Search for the cell housing the specified text and yield its [X, Y] center coordinate. 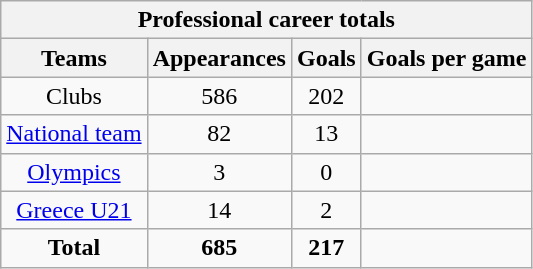
586 [219, 96]
3 [219, 172]
Total [74, 248]
Goals per game [446, 58]
0 [326, 172]
202 [326, 96]
Olympics [74, 172]
82 [219, 134]
Appearances [219, 58]
Professional career totals [266, 20]
13 [326, 134]
Greece U21 [74, 210]
National team [74, 134]
2 [326, 210]
685 [219, 248]
Clubs [74, 96]
217 [326, 248]
Teams [74, 58]
14 [219, 210]
Goals [326, 58]
